Search for the cell housing the specified text and yield its [x, y] center coordinate. 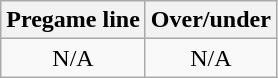
Pregame line [74, 20]
Over/under [210, 20]
